Find where the given text appears and provide that cell's center as (X, Y) coordinate. 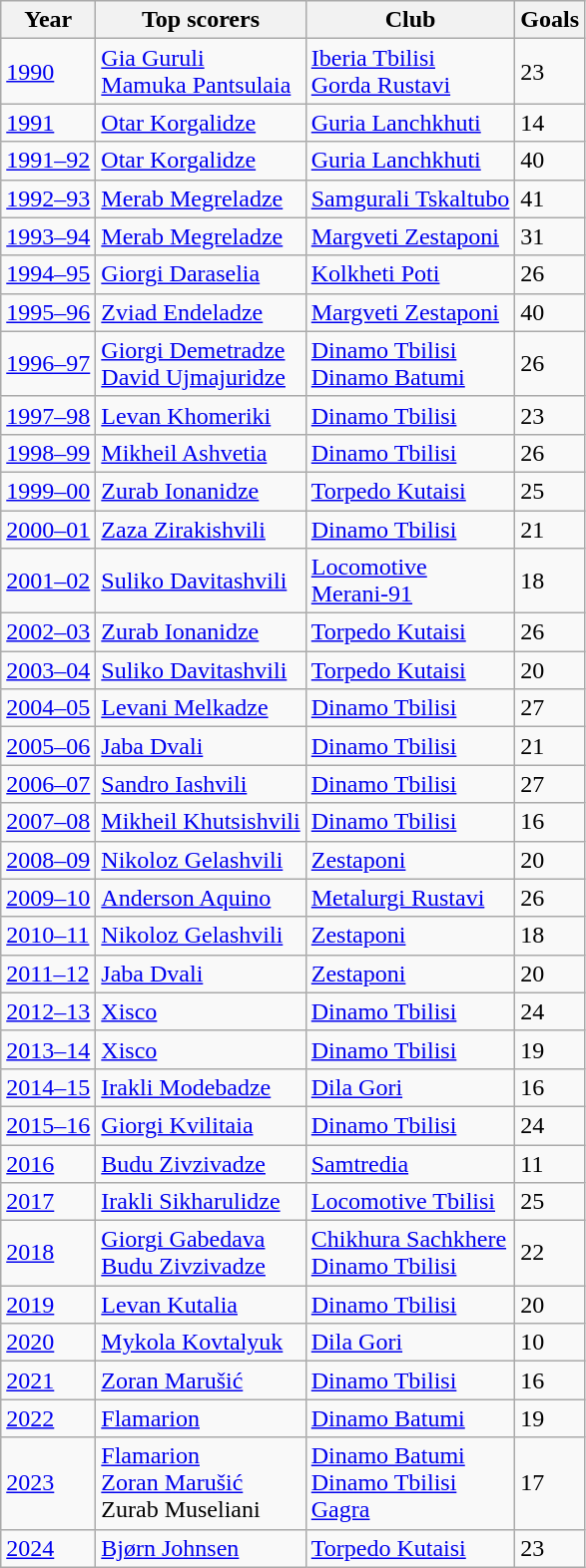
2013–14 (48, 1049)
2014–15 (48, 1087)
Zaza Zirakishvili (201, 530)
Chikhura SachkhereDinamo Tbilisi (410, 1253)
31 (550, 236)
Flamarion Zoran Marušić Zurab Museliani (201, 1483)
2004–05 (48, 708)
Sandro Iashvili (201, 784)
Kolkheti Poti (410, 274)
2009–10 (48, 898)
2012–13 (48, 1011)
Iberia TbilisiGorda Rustavi (410, 72)
Year (48, 20)
2019 (48, 1305)
14 (550, 123)
Dinamo BatumiDinamo TbilisiGagra (410, 1483)
Top scorers (201, 20)
17 (550, 1483)
Irakli Modebadze (201, 1087)
1991 (48, 123)
Gia Guruli Mamuka Pantsulaia (201, 72)
Giorgi Demetradze David Ujmajuridze (201, 363)
41 (550, 198)
22 (550, 1253)
1995–96 (48, 312)
LocomotiveMerani-91 (410, 581)
1992–93 (48, 198)
2008–09 (48, 860)
2023 (48, 1483)
1990 (48, 72)
1998–99 (48, 453)
2010–11 (48, 936)
11 (550, 1164)
2016 (48, 1164)
Zoran Marušić (201, 1380)
10 (550, 1343)
Samtredia (410, 1164)
1997–98 (48, 415)
Dinamo TbilisiDinamo Batumi (410, 363)
2003–04 (48, 670)
Levan Kutalia (201, 1305)
Budu Zivzivadze (201, 1164)
2011–12 (48, 974)
Mikheil Ashvetia (201, 453)
2002–03 (48, 632)
2015–16 (48, 1125)
2005–06 (48, 746)
Samgurali Tskaltubo (410, 198)
Zviad Endeladze (201, 312)
Flamarion (201, 1418)
Mikheil Khutsishvili (201, 822)
Giorgi Kvilitaia (201, 1125)
1993–94 (48, 236)
Mykola Kovtalyuk (201, 1343)
2001–02 (48, 581)
Irakli Sikharulidze (201, 1202)
2024 (48, 1548)
Metalurgi Rustavi (410, 898)
Goals (550, 20)
Giorgi Gabedava Budu Zivzivadze (201, 1253)
2000–01 (48, 530)
1999–00 (48, 491)
2017 (48, 1202)
2021 (48, 1380)
Club (410, 20)
Levan Khomeriki (201, 415)
2006–07 (48, 784)
2018 (48, 1253)
Levani Melkadze (201, 708)
1994–95 (48, 274)
2022 (48, 1418)
1996–97 (48, 363)
Dinamo Batumi (410, 1418)
2020 (48, 1343)
Bjørn Johnsen (201, 1548)
Locomotive Tbilisi (410, 1202)
2007–08 (48, 822)
1991–92 (48, 161)
Giorgi Daraselia (201, 274)
Anderson Aquino (201, 898)
